From the cell containing the given text, extract its center point as [X, Y] coordinate. 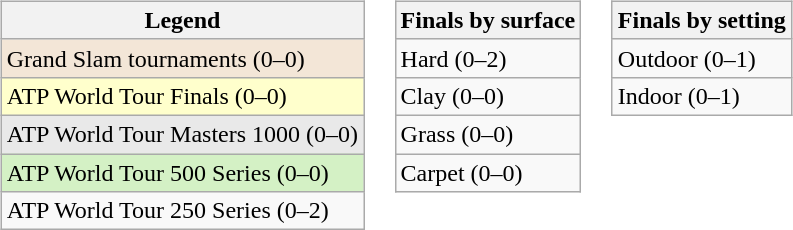
Grass (0–0) [488, 134]
Legend [182, 20]
Outdoor (0–1) [702, 58]
ATP World Tour Finals (0–0) [182, 96]
ATP World Tour Masters 1000 (0–0) [182, 134]
Indoor (0–1) [702, 96]
Finals by setting [702, 20]
Carpet (0–0) [488, 173]
Hard (0–2) [488, 58]
Clay (0–0) [488, 96]
Finals by surface [488, 20]
Grand Slam tournaments (0–0) [182, 58]
ATP World Tour 500 Series (0–0) [182, 173]
ATP World Tour 250 Series (0–2) [182, 211]
